Scan for the cell matching the given text and deliver its (X, Y) coordinate at center. 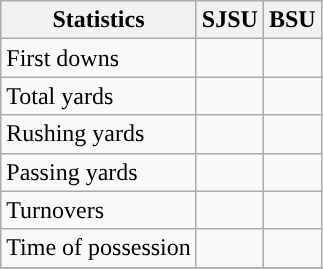
SJSU (230, 20)
First downs (99, 58)
Time of possession (99, 248)
Total yards (99, 96)
Statistics (99, 20)
Turnovers (99, 210)
Passing yards (99, 172)
BSU (292, 20)
Rushing yards (99, 134)
